Output the (X, Y) coordinate of the center of the cell containing the given text.  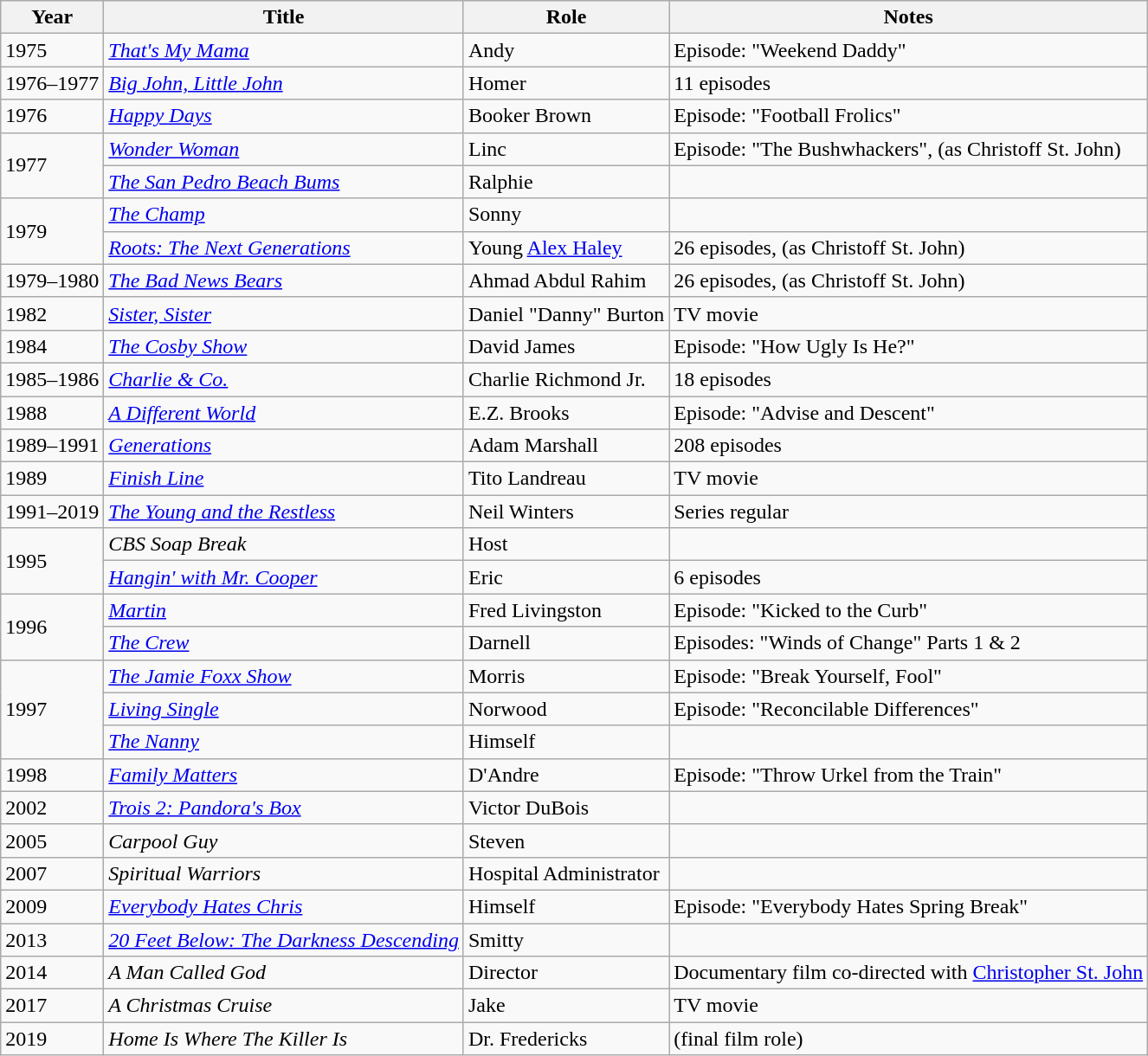
2017 (52, 1006)
The Champ (284, 215)
1975 (52, 50)
1997 (52, 709)
The Cosby Show (284, 346)
Episode: "Throw Urkel from the Train" (909, 775)
Episode: "Weekend Daddy" (909, 50)
Everybody Hates Chris (284, 906)
Victor DuBois (566, 808)
1985–1986 (52, 379)
Norwood (566, 709)
Tito Landreau (566, 479)
Episode: "How Ugly Is He?" (909, 346)
The Young and the Restless (284, 512)
Family Matters (284, 775)
Host (566, 544)
CBS Soap Break (284, 544)
Ralphie (566, 182)
The Crew (284, 643)
11 episodes (909, 83)
Martin (284, 610)
Dr. Fredericks (566, 1039)
1989–1991 (52, 446)
Happy Days (284, 116)
(final film role) (909, 1039)
David James (566, 346)
Hospital Administrator (566, 873)
Neil Winters (566, 512)
1988 (52, 413)
1995 (52, 561)
1989 (52, 479)
The Jamie Foxx Show (284, 676)
The San Pedro Beach Bums (284, 182)
2005 (52, 840)
Hangin' with Mr. Cooper (284, 577)
Home Is Where The Killer Is (284, 1039)
Eric (566, 577)
Linc (566, 149)
1976 (52, 116)
208 episodes (909, 446)
2014 (52, 973)
Morris (566, 676)
Role (566, 17)
Living Single (284, 709)
Trois 2: Pandora's Box (284, 808)
Episodes: "Winds of Change" Parts 1 & 2 (909, 643)
Homer (566, 83)
1996 (52, 627)
2019 (52, 1039)
2009 (52, 906)
2002 (52, 808)
1982 (52, 313)
2013 (52, 939)
Roots: The Next Generations (284, 248)
Year (52, 17)
18 episodes (909, 379)
Fred Livingston (566, 610)
1977 (52, 165)
Notes (909, 17)
1979–1980 (52, 280)
Young Alex Haley (566, 248)
Sonny (566, 215)
Director (566, 973)
20 Feet Below: The Darkness Descending (284, 939)
Episode: "Everybody Hates Spring Break" (909, 906)
1984 (52, 346)
Charlie Richmond Jr. (566, 379)
Adam Marshall (566, 446)
2007 (52, 873)
1991–2019 (52, 512)
Big John, Little John (284, 83)
Ahmad Abdul Rahim (566, 280)
A Man Called God (284, 973)
Wonder Woman (284, 149)
Series regular (909, 512)
Generations (284, 446)
Episode: "Advise and Descent" (909, 413)
D'Andre (566, 775)
A Different World (284, 413)
1976–1977 (52, 83)
Carpool Guy (284, 840)
1979 (52, 231)
Daniel "Danny" Burton (566, 313)
That's My Mama (284, 50)
Smitty (566, 939)
Episode: "Football Frolics" (909, 116)
Jake (566, 1006)
The Nanny (284, 742)
6 episodes (909, 577)
Episode: "The Bushwhackers", (as Christoff St. John) (909, 149)
Sister, Sister (284, 313)
The Bad News Bears (284, 280)
E.Z. Brooks (566, 413)
Booker Brown (566, 116)
Episode: "Kicked to the Curb" (909, 610)
Steven (566, 840)
Finish Line (284, 479)
Documentary film co-directed with Christopher St. John (909, 973)
Charlie & Co. (284, 379)
Episode: "Break Yourself, Fool" (909, 676)
Darnell (566, 643)
Andy (566, 50)
Title (284, 17)
A Christmas Cruise (284, 1006)
Episode: "Reconcilable Differences" (909, 709)
1998 (52, 775)
Spiritual Warriors (284, 873)
